For the text-containing cell, return its midpoint in [X, Y] coordinate format. 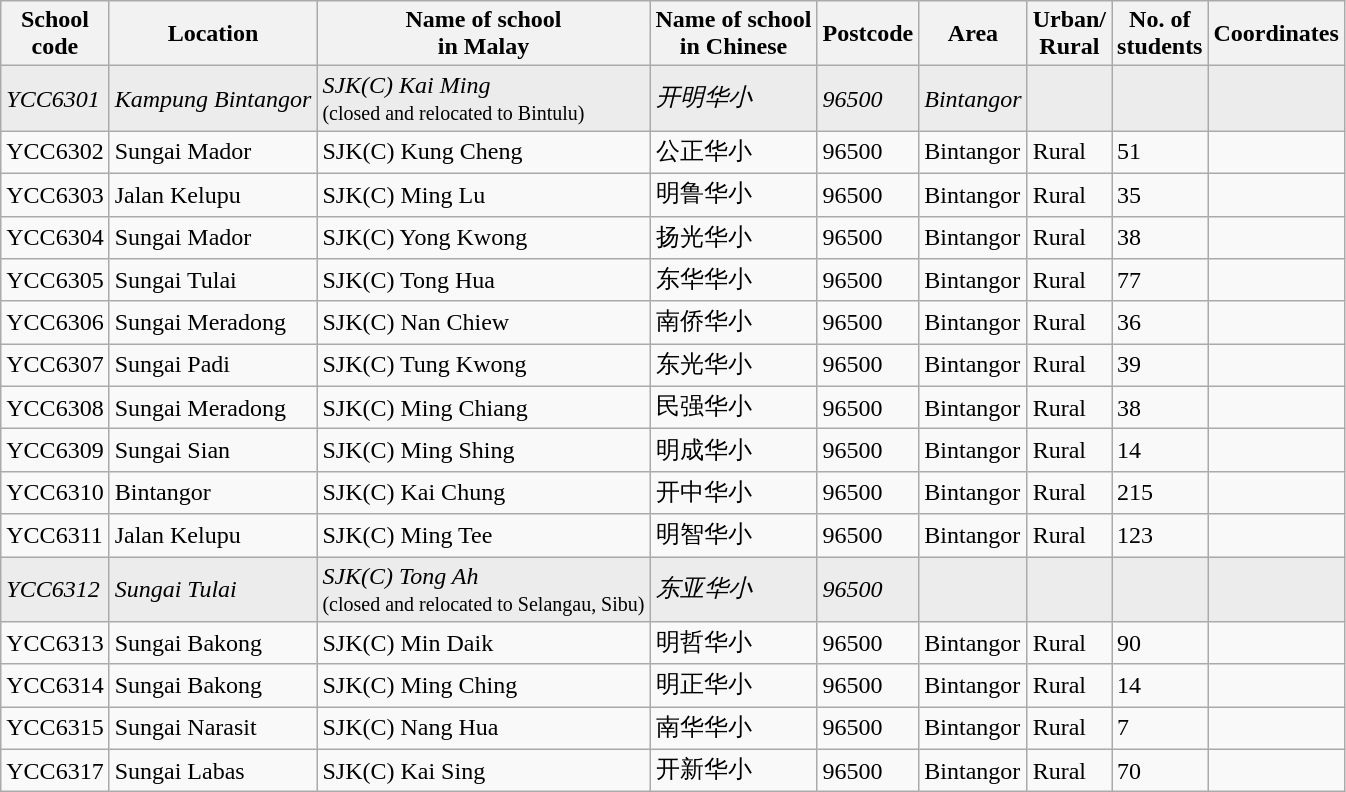
开明华小 [734, 98]
SJK(C) Nang Hua [484, 728]
YCC6305 [55, 280]
YCC6306 [55, 322]
SJK(C) Kung Cheng [484, 152]
东华华小 [734, 280]
35 [1160, 194]
SJK(C) Kai Chung [484, 492]
SJK(C) Tong Hua [484, 280]
Name of schoolin Chinese [734, 34]
YCC6303 [55, 194]
SJK(C) Tung Kwong [484, 366]
YCC6308 [55, 408]
SJK(C) Nan Chiew [484, 322]
开中华小 [734, 492]
东亚华小 [734, 588]
SJK(C) Ming Ching [484, 686]
Sungai Labas [213, 770]
东光华小 [734, 366]
YCC6314 [55, 686]
36 [1160, 322]
51 [1160, 152]
Name of schoolin Malay [484, 34]
215 [1160, 492]
70 [1160, 770]
YCC6315 [55, 728]
Kampung Bintangor [213, 98]
YCC6309 [55, 450]
开新华小 [734, 770]
Postcode [868, 34]
YCC6307 [55, 366]
YCC6301 [55, 98]
Urban/Rural [1069, 34]
SJK(C) Min Daik [484, 644]
明成华小 [734, 450]
民强华小 [734, 408]
Sungai Padi [213, 366]
No. ofstudents [1160, 34]
SJK(C) Ming Tee [484, 536]
YCC6302 [55, 152]
YCC6304 [55, 238]
Schoolcode [55, 34]
SJK(C) Kai Ming(closed and relocated to Bintulu) [484, 98]
明鲁华小 [734, 194]
YCC6317 [55, 770]
明哲华小 [734, 644]
SJK(C) Kai Sing [484, 770]
SJK(C) Ming Shing [484, 450]
Location [213, 34]
YCC6313 [55, 644]
公正华小 [734, 152]
明智华小 [734, 536]
扬光华小 [734, 238]
SJK(C) Ming Chiang [484, 408]
南华华小 [734, 728]
Coordinates [1276, 34]
7 [1160, 728]
Area [973, 34]
YCC6311 [55, 536]
123 [1160, 536]
SJK(C) Yong Kwong [484, 238]
SJK(C) Ming Lu [484, 194]
Sungai Sian [213, 450]
39 [1160, 366]
YCC6312 [55, 588]
Sungai Narasit [213, 728]
南侨华小 [734, 322]
90 [1160, 644]
明正华小 [734, 686]
SJK(C) Tong Ah(closed and relocated to Selangau, Sibu) [484, 588]
YCC6310 [55, 492]
77 [1160, 280]
